Detect which cell encompasses the target text, then output its (x, y) center coordinate. 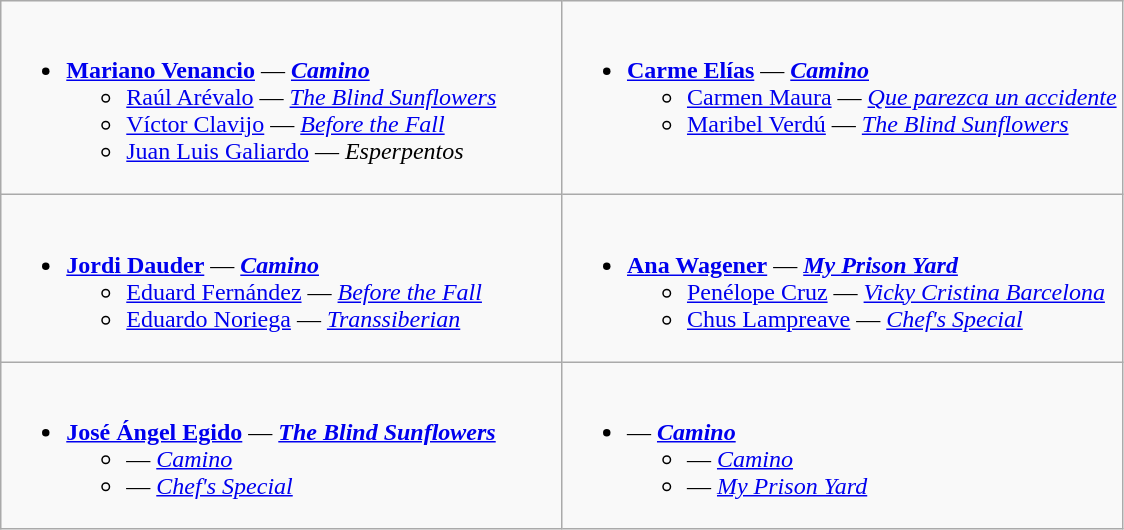
José Ángel Egido — The Blind Sunflowers — Camino — Chef's Special (282, 446)
Carme Elías — CaminoCarmen Maura — Que parezca un accidenteMaribel Verdú — The Blind Sunflowers (842, 98)
Jordi Dauder — CaminoEduard Fernández — Before the FallEduardo Noriega — Transsiberian (282, 278)
Mariano Venancio — CaminoRaúl Arévalo — The Blind SunflowersVíctor Clavijo — Before the FallJuan Luis Galiardo — Esperpentos (282, 98)
Ana Wagener — My Prison YardPenélope Cruz — Vicky Cristina BarcelonaChus Lampreave — Chef's Special (842, 278)
— Camino — Camino — My Prison Yard (842, 446)
